From the cell containing the given text, extract its center point as [x, y] coordinate. 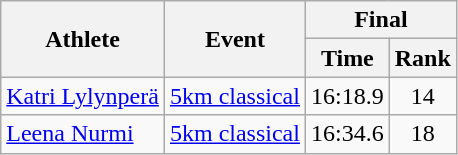
16:18.9 [347, 96]
Time [347, 58]
Athlete [83, 39]
Katri Lylynperä [83, 96]
Event [234, 39]
16:34.6 [347, 134]
14 [422, 96]
Final [380, 20]
Rank [422, 58]
Leena Nurmi [83, 134]
18 [422, 134]
